From the cell containing the given text, extract its center point as (X, Y) coordinate. 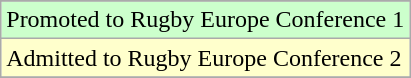
Admitted to Rugby Europe Conference 2 (206, 58)
Promoted to Rugby Europe Conference 1 (206, 20)
